Search for the cell housing the specified text and yield its [x, y] center coordinate. 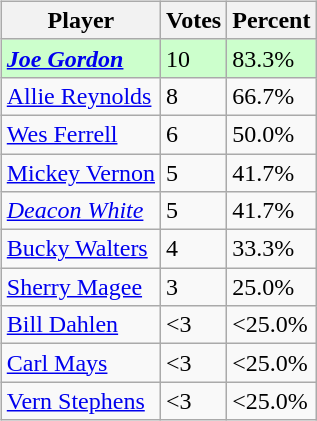
Bucky Walters [80, 249]
Sherry Magee [80, 287]
Votes [194, 20]
Player [80, 20]
25.0% [272, 287]
Percent [272, 20]
Carl Mays [80, 363]
8 [194, 96]
50.0% [272, 134]
10 [194, 58]
Joe Gordon [80, 58]
Allie Reynolds [80, 96]
Wes Ferrell [80, 134]
6 [194, 134]
Deacon White [80, 211]
Bill Dahlen [80, 325]
83.3% [272, 58]
33.3% [272, 249]
3 [194, 287]
4 [194, 249]
Mickey Vernon [80, 173]
Vern Stephens [80, 401]
66.7% [272, 96]
